Extract the [x, y] coordinate from the center of the cell holding the provided text.  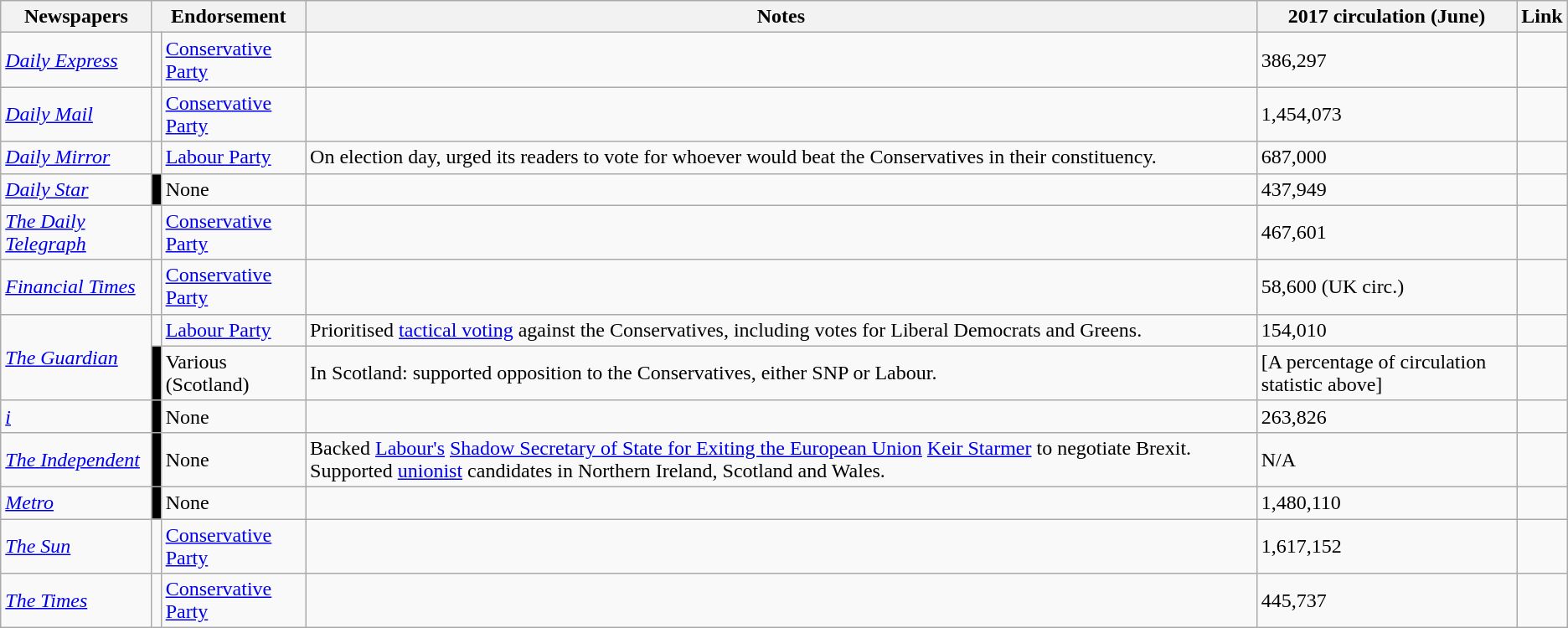
Endorsement [228, 17]
445,737 [1387, 601]
Various (Scotland) [233, 373]
1,454,073 [1387, 114]
The Sun [76, 546]
Daily Express [76, 60]
The Independent [76, 459]
On election day, urged its readers to vote for whoever would beat the Conservatives in their constituency. [781, 157]
386,297 [1387, 60]
154,010 [1387, 330]
2017 circulation (June) [1387, 17]
N/A [1387, 459]
Prioritised tactical voting against the Conservatives, including votes for Liberal Democrats and Greens. [781, 330]
Daily Star [76, 189]
The Daily Telegraph [76, 233]
i [76, 416]
The Guardian [76, 357]
Link [1542, 17]
437,949 [1387, 189]
Metro [76, 502]
The Times [76, 601]
263,826 [1387, 416]
Notes [781, 17]
Newspapers [76, 17]
In Scotland: supported opposition to the Conservatives, either SNP or Labour. [781, 373]
Financial Times [76, 286]
687,000 [1387, 157]
1,480,110 [1387, 502]
Daily Mirror [76, 157]
1,617,152 [1387, 546]
[A percentage of circulation statistic above] [1387, 373]
Daily Mail [76, 114]
467,601 [1387, 233]
58,600 (UK circ.) [1387, 286]
